For the text-containing cell, return its midpoint in (X, Y) coordinate format. 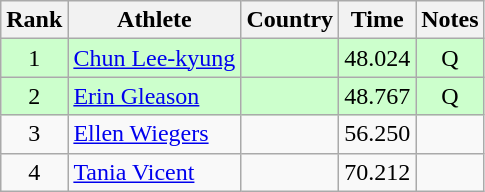
70.212 (378, 172)
Ellen Wiegers (154, 134)
Notes (450, 20)
4 (34, 172)
3 (34, 134)
56.250 (378, 134)
1 (34, 58)
Erin Gleason (154, 96)
Chun Lee-kyung (154, 58)
Country (290, 20)
2 (34, 96)
Time (378, 20)
48.024 (378, 58)
Athlete (154, 20)
Rank (34, 20)
48.767 (378, 96)
Tania Vicent (154, 172)
